Determine the [X, Y] coordinate at the center of the cell enclosing the given text.  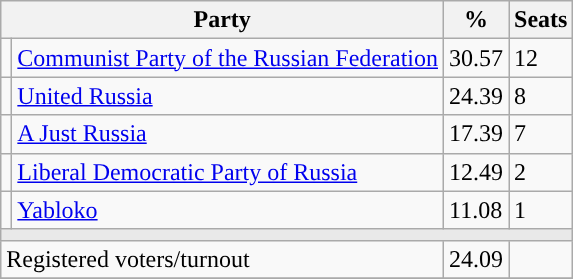
Yabloko [228, 210]
24.39 [476, 96]
Party [222, 20]
7 [541, 134]
2 [541, 172]
Communist Party of the Russian Federation [228, 58]
1 [541, 210]
12 [541, 58]
8 [541, 96]
Registered voters/turnout [222, 259]
12.49 [476, 172]
Liberal Democratic Party of Russia [228, 172]
A Just Russia [228, 134]
30.57 [476, 58]
17.39 [476, 134]
11.08 [476, 210]
Seats [541, 20]
24.09 [476, 259]
United Russia [228, 96]
% [476, 20]
